Detect which cell encompasses the target text, then output its [X, Y] center coordinate. 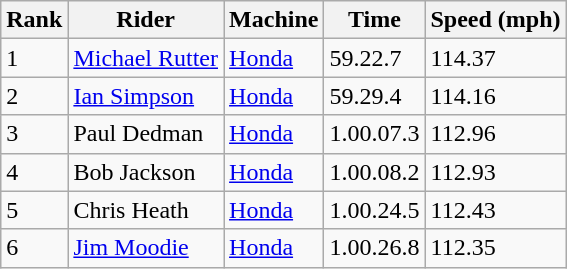
5 [34, 210]
4 [34, 172]
Rank [34, 20]
Jim Moodie [146, 248]
1.00.08.2 [374, 172]
59.22.7 [374, 58]
112.35 [496, 248]
Ian Simpson [146, 96]
Speed (mph) [496, 20]
1.00.26.8 [374, 248]
Machine [274, 20]
112.43 [496, 210]
Bob Jackson [146, 172]
Time [374, 20]
6 [34, 248]
114.16 [496, 96]
Chris Heath [146, 210]
3 [34, 134]
1.00.24.5 [374, 210]
Rider [146, 20]
1 [34, 58]
114.37 [496, 58]
2 [34, 96]
Michael Rutter [146, 58]
112.93 [496, 172]
112.96 [496, 134]
1.00.07.3 [374, 134]
Paul Dedman [146, 134]
59.29.4 [374, 96]
